Find where the given text appears and provide that cell's center as (x, y) coordinate. 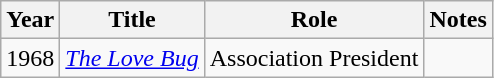
1968 (30, 58)
Year (30, 20)
Notes (458, 20)
Title (132, 20)
Role (314, 20)
Association President (314, 58)
The Love Bug (132, 58)
